Search for the cell housing the specified text and yield its (x, y) center coordinate. 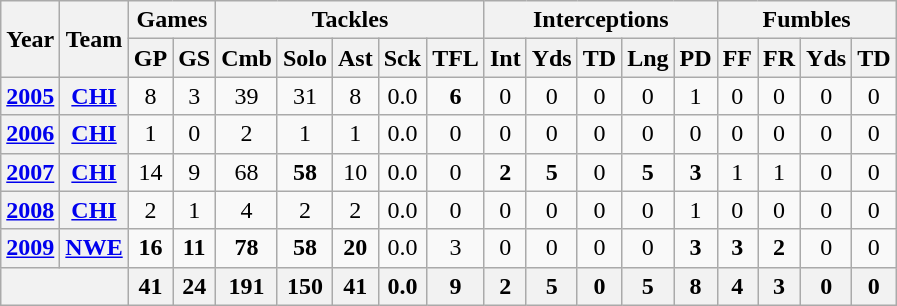
2007 (30, 172)
2006 (30, 134)
31 (304, 96)
GS (194, 58)
191 (247, 286)
Int (505, 58)
11 (194, 248)
FR (780, 58)
FF (737, 58)
39 (247, 96)
Cmb (247, 58)
78 (247, 248)
Games (172, 20)
Fumbles (806, 20)
Sck (402, 58)
2009 (30, 248)
14 (150, 172)
Team (94, 39)
2005 (30, 96)
GP (150, 58)
10 (356, 172)
Tackles (350, 20)
NWE (94, 248)
PD (696, 58)
150 (304, 286)
TFL (456, 58)
24 (194, 286)
Year (30, 39)
2008 (30, 210)
16 (150, 248)
68 (247, 172)
Solo (304, 58)
6 (456, 96)
Interceptions (600, 20)
Ast (356, 58)
Lng (648, 58)
20 (356, 248)
